Provide the (x, y) coordinate of the cell's center where the given text is located.  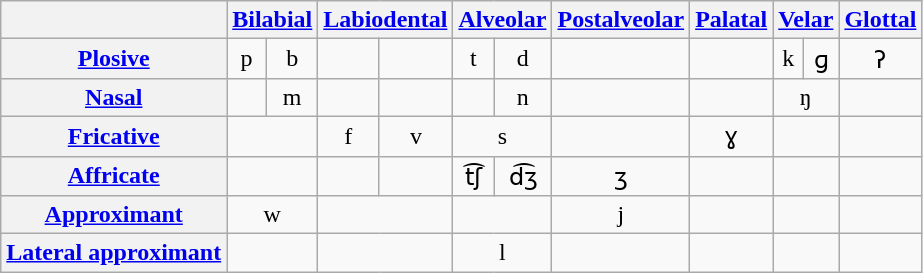
ŋ (806, 97)
s (502, 136)
d (523, 59)
k (788, 59)
v (416, 136)
b (292, 59)
Fricative (114, 136)
ɡ (822, 59)
Affricate (114, 176)
Glottal (880, 20)
j (621, 215)
Velar (806, 20)
f (348, 136)
t (474, 59)
Labiodental (386, 20)
Nasal (114, 97)
l (502, 253)
w (272, 215)
m (292, 97)
ʔ (880, 59)
ʒ (621, 176)
Lateral approximant (114, 253)
t͡ʃ (474, 176)
Palatal (732, 20)
Approximant (114, 215)
d͡ʒ (523, 176)
Alveolar (502, 20)
p (247, 59)
Bilabial (272, 20)
Plosive (114, 59)
ɣ (732, 136)
Postalveolar (621, 20)
n (523, 97)
